Search for the cell housing the specified text and yield its [X, Y] center coordinate. 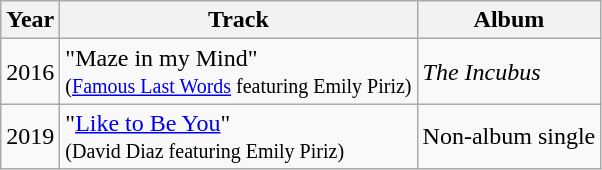
Album [509, 20]
2019 [30, 136]
2016 [30, 72]
"Like to Be You"(David Diaz featuring Emily Piriz) [238, 136]
Year [30, 20]
Non-album single [509, 136]
"Maze in my Mind"(Famous Last Words featuring Emily Piriz) [238, 72]
The Incubus [509, 72]
Track [238, 20]
